Return the [x, y] coordinate for the center point of the cell that contains the specified text.  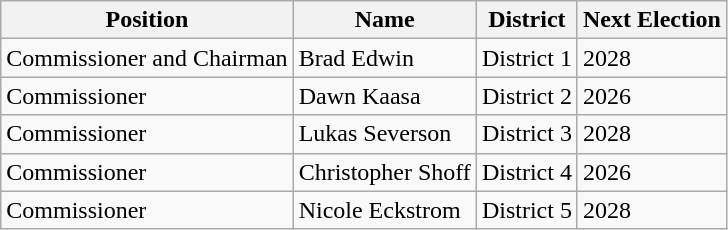
Next Election [652, 20]
District 1 [526, 58]
Lukas Severson [384, 134]
District [526, 20]
Name [384, 20]
Christopher Shoff [384, 172]
Nicole Eckstrom [384, 210]
Dawn Kaasa [384, 96]
Brad Edwin [384, 58]
District 4 [526, 172]
District 2 [526, 96]
District 3 [526, 134]
District 5 [526, 210]
Commissioner and Chairman [147, 58]
Position [147, 20]
